Search for the cell housing the specified text and yield its (X, Y) center coordinate. 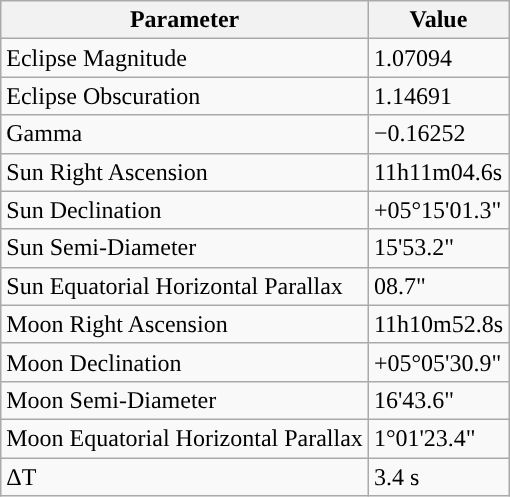
Gamma (185, 134)
11h11m04.6s (438, 172)
+05°15'01.3" (438, 210)
15'53.2" (438, 248)
+05°05'30.9" (438, 362)
3.4 s (438, 477)
08.7" (438, 286)
Sun Semi-Diameter (185, 248)
Sun Declination (185, 210)
1°01'23.4" (438, 438)
Sun Right Ascension (185, 172)
−0.16252 (438, 134)
Eclipse Magnitude (185, 58)
1.07094 (438, 58)
Moon Semi-Diameter (185, 400)
Moon Declination (185, 362)
16'43.6" (438, 400)
Parameter (185, 20)
Eclipse Obscuration (185, 96)
11h10m52.8s (438, 324)
Moon Equatorial Horizontal Parallax (185, 438)
ΔT (185, 477)
Moon Right Ascension (185, 324)
1.14691 (438, 96)
Sun Equatorial Horizontal Parallax (185, 286)
Value (438, 20)
